Capture the cell that displays the provided text and extract its [X, Y] central coordinate. 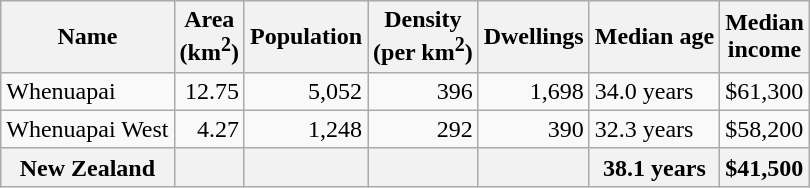
Whenuapai [88, 91]
Name [88, 37]
32.3 years [654, 129]
Whenuapai West [88, 129]
34.0 years [654, 91]
$58,200 [765, 129]
396 [424, 91]
4.27 [209, 129]
5,052 [306, 91]
Density(per km2) [424, 37]
1,698 [534, 91]
12.75 [209, 91]
Area(km2) [209, 37]
1,248 [306, 129]
$41,500 [765, 167]
38.1 years [654, 167]
$61,300 [765, 91]
390 [534, 129]
Median age [654, 37]
Dwellings [534, 37]
Medianincome [765, 37]
New Zealand [88, 167]
292 [424, 129]
Population [306, 37]
